Return (X, Y) of the center of cell containing provided text 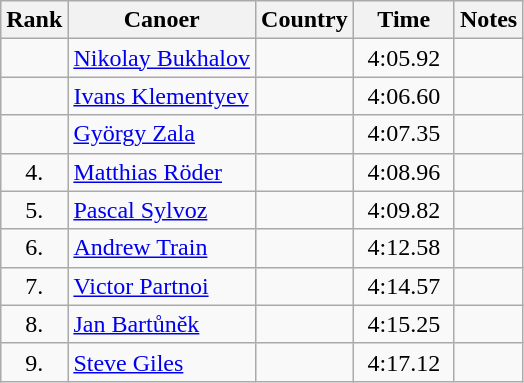
Matthias Röder (162, 172)
Ivans Klementyev (162, 96)
Rank (34, 20)
6. (34, 248)
Country (305, 20)
4:12.58 (404, 248)
8. (34, 324)
Steve Giles (162, 362)
Pascal Sylvoz (162, 210)
Jan Bartůněk (162, 324)
Notes (488, 20)
7. (34, 286)
4. (34, 172)
György Zala (162, 134)
4:05.92 (404, 58)
4:15.25 (404, 324)
Nikolay Bukhalov (162, 58)
4:17.12 (404, 362)
4:07.35 (404, 134)
4:06.60 (404, 96)
Time (404, 20)
4:09.82 (404, 210)
Victor Partnoi (162, 286)
5. (34, 210)
4:14.57 (404, 286)
4:08.96 (404, 172)
9. (34, 362)
Canoer (162, 20)
Andrew Train (162, 248)
